Identify which cell holds the provided text, then report its (x, y) central coordinate. 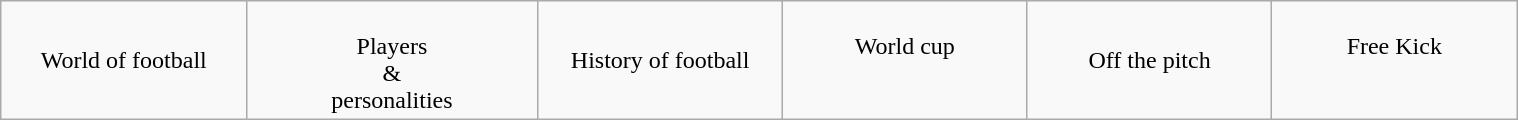
Free Kick (1394, 60)
History of football (660, 60)
Players & personalities (392, 60)
World of football (124, 60)
Off the pitch (1150, 60)
World cup (904, 60)
